Capture the cell that displays the provided text and extract its [x, y] central coordinate. 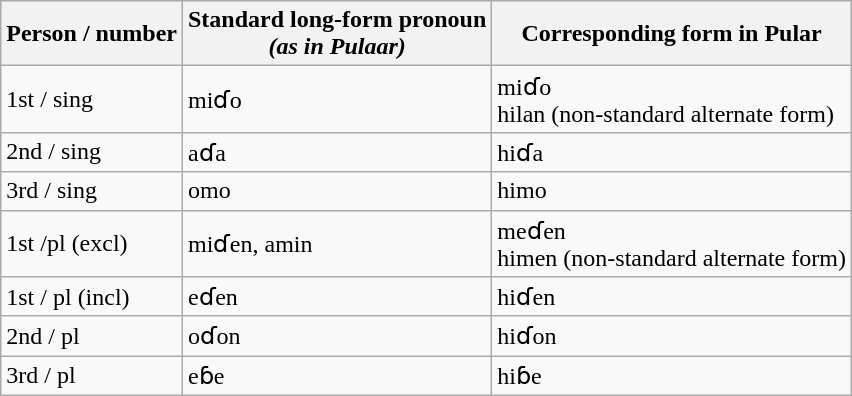
oɗon [336, 336]
Person / number [92, 34]
2nd / pl [92, 336]
eɗen [336, 297]
himo [672, 191]
miɗo [336, 100]
1st / pl (incl) [92, 297]
3rd / sing [92, 191]
aɗa [336, 152]
Standard long-form pronoun(as in Pulaar) [336, 34]
hiɓe [672, 376]
1st / sing [92, 100]
hiɗon [672, 336]
2nd / sing [92, 152]
miɗohilan (non-standard alternate form) [672, 100]
meɗenhimen (non-standard alternate form) [672, 244]
3rd / pl [92, 376]
eɓe [336, 376]
Corresponding form in Pular [672, 34]
miɗen, amin [336, 244]
hiɗa [672, 152]
hiɗen [672, 297]
omo [336, 191]
1st /pl (excl) [92, 244]
